Extract the [x, y] coordinate from the center of the cell holding the provided text.  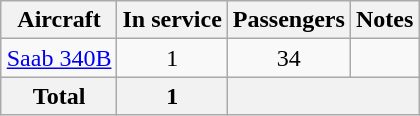
Notes [384, 20]
Total [59, 96]
Aircraft [59, 20]
34 [288, 58]
Passengers [288, 20]
Saab 340B [59, 58]
In service [172, 20]
